Search for the cell housing the specified text and yield its (x, y) center coordinate. 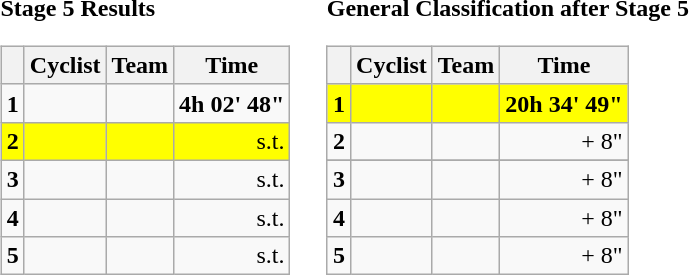
4h 02' 48" (232, 103)
20h 34' 49" (564, 103)
